Search for the cell housing the specified text and yield its (x, y) center coordinate. 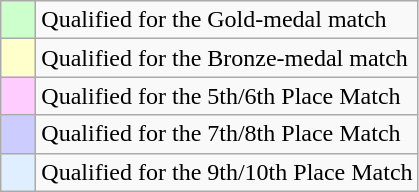
Qualified for the 7th/8th Place Match (227, 134)
Qualified for the Gold-medal match (227, 20)
Qualified for the 9th/10th Place Match (227, 172)
Qualified for the Bronze-medal match (227, 58)
Qualified for the 5th/6th Place Match (227, 96)
